Output the (x, y) coordinate of the center of the cell containing the given text.  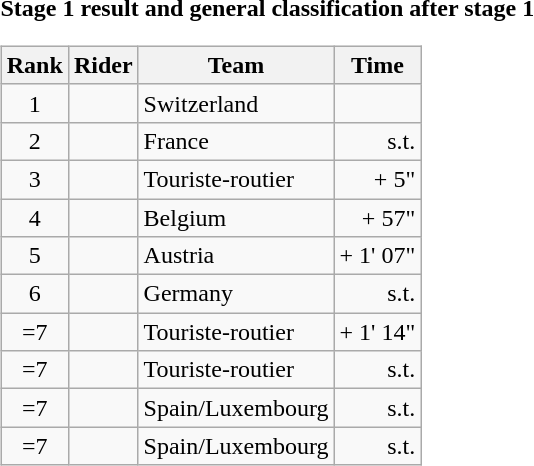
6 (34, 294)
Time (378, 65)
3 (34, 179)
Austria (236, 256)
Belgium (236, 217)
+ 57" (378, 217)
+ 1' 07" (378, 256)
Switzerland (236, 103)
2 (34, 141)
Rider (103, 65)
+ 5" (378, 179)
France (236, 141)
5 (34, 256)
4 (34, 217)
Rank (34, 65)
1 (34, 103)
Team (236, 65)
+ 1' 14" (378, 332)
Germany (236, 294)
